Determine the [x, y] coordinate at the center of the cell enclosing the given text.  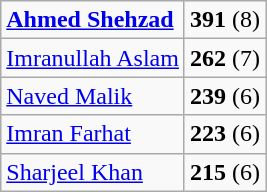
262 (7) [224, 58]
223 (6) [224, 134]
215 (6) [224, 172]
391 (8) [224, 20]
Imran Farhat [93, 134]
Naved Malik [93, 96]
Imranullah Aslam [93, 58]
239 (6) [224, 96]
Sharjeel Khan [93, 172]
Ahmed Shehzad [93, 20]
